Pinpoint the cell where the given text exists, returning its [x, y] midpoint coordinate. 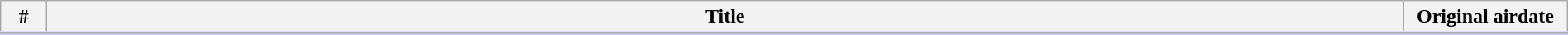
Original airdate [1485, 17]
Title [725, 17]
# [24, 17]
